Identify which cell holds the provided text, then report its [x, y] central coordinate. 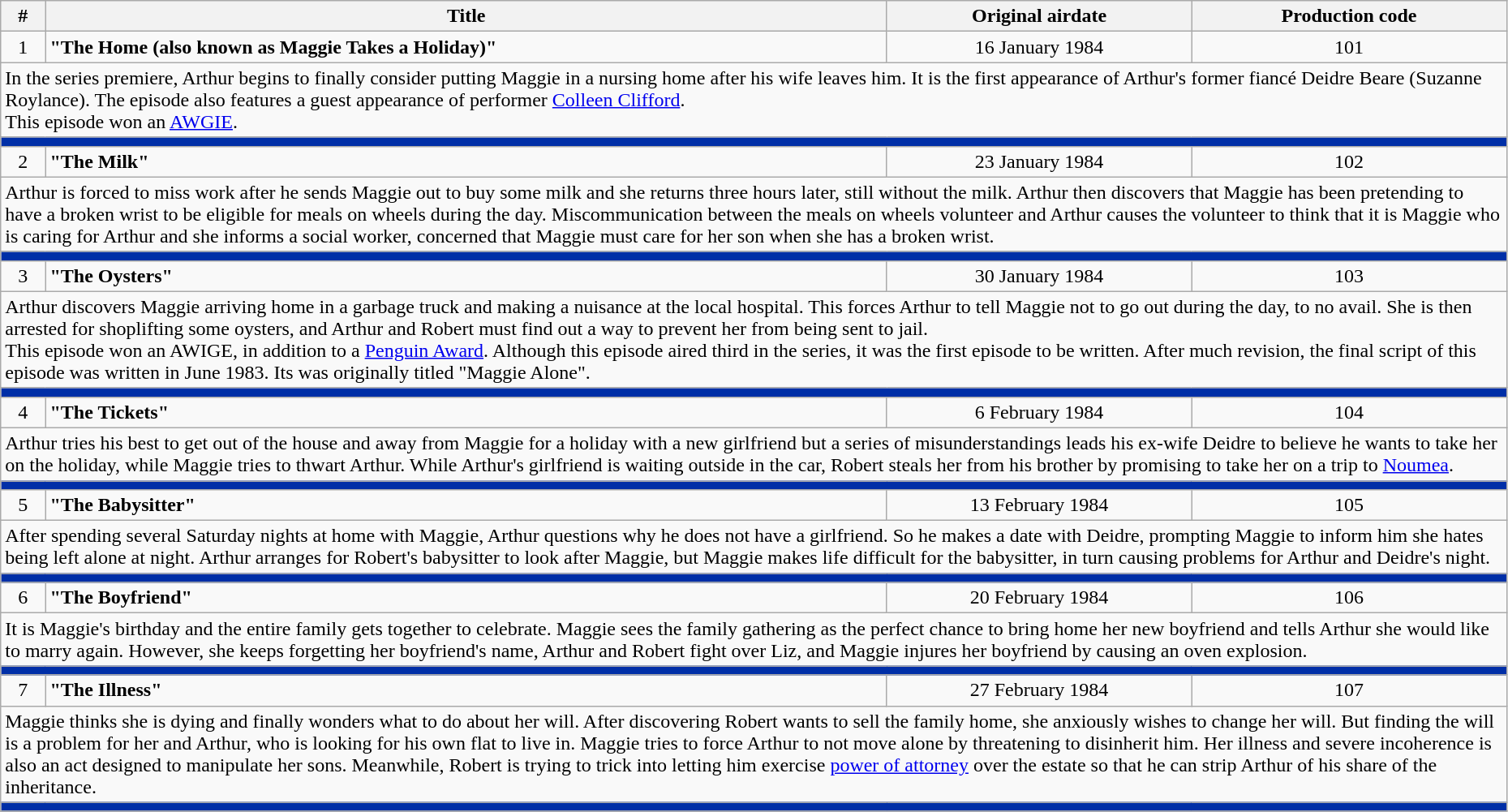
"The Oysters" [466, 276]
6 [23, 598]
"The Home (also known as Maggie Takes a Holiday)" [466, 47]
6 February 1984 [1038, 412]
# [23, 16]
30 January 1984 [1038, 276]
3 [23, 276]
4 [23, 412]
102 [1350, 161]
1 [23, 47]
"The Illness" [466, 690]
Production code [1350, 16]
"The Boyfriend" [466, 598]
23 January 1984 [1038, 161]
Title [466, 16]
"The Babysitter" [466, 505]
Original airdate [1038, 16]
101 [1350, 47]
"The Milk" [466, 161]
103 [1350, 276]
104 [1350, 412]
16 January 1984 [1038, 47]
20 February 1984 [1038, 598]
13 February 1984 [1038, 505]
2 [23, 161]
27 February 1984 [1038, 690]
"The Tickets" [466, 412]
7 [23, 690]
105 [1350, 505]
107 [1350, 690]
106 [1350, 598]
5 [23, 505]
